Find where the given text appears and provide that cell's center as [X, Y] coordinate. 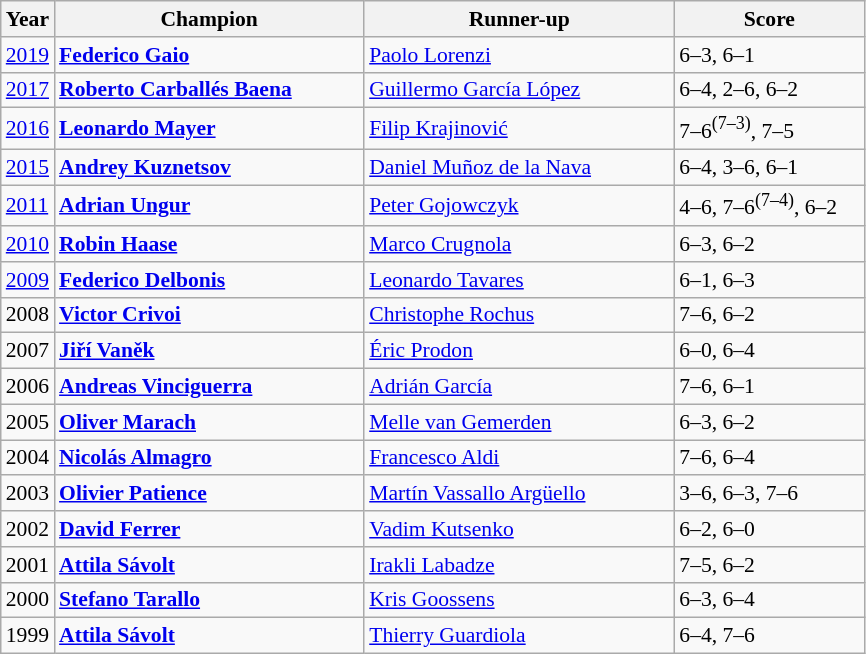
6–4, 2–6, 6–2 [769, 90]
Federico Gaio [209, 55]
2019 [28, 55]
2016 [28, 128]
6–3, 6–4 [769, 601]
6–4, 3–6, 6–1 [769, 167]
Nicolás Almagro [209, 458]
Year [28, 19]
Daniel Muñoz de la Nava [519, 167]
7–6, 6–1 [769, 387]
Victor Crivoi [209, 316]
7–5, 6–2 [769, 565]
2003 [28, 494]
2011 [28, 206]
Paolo Lorenzi [519, 55]
Leonardo Tavares [519, 280]
7–6(7–3), 7–5 [769, 128]
2002 [28, 529]
2001 [28, 565]
Leonardo Mayer [209, 128]
Robin Haase [209, 244]
David Ferrer [209, 529]
Christophe Rochus [519, 316]
Federico Delbonis [209, 280]
2010 [28, 244]
Adrian Ungur [209, 206]
1999 [28, 636]
Guillermo García López [519, 90]
2006 [28, 387]
2009 [28, 280]
2000 [28, 601]
Filip Krajinović [519, 128]
Irakli Labadze [519, 565]
3–6, 6–3, 7–6 [769, 494]
Stefano Tarallo [209, 601]
Melle van Gemerden [519, 422]
Martín Vassallo Argüello [519, 494]
6–2, 6–0 [769, 529]
2015 [28, 167]
7–6, 6–4 [769, 458]
Adrián García [519, 387]
2004 [28, 458]
Andrey Kuznetsov [209, 167]
7–6, 6–2 [769, 316]
Kris Goossens [519, 601]
4–6, 7–6(7–4), 6–2 [769, 206]
Vadim Kutsenko [519, 529]
Oliver Marach [209, 422]
Olivier Patience [209, 494]
Jiří Vaněk [209, 351]
2017 [28, 90]
Éric Prodon [519, 351]
2007 [28, 351]
Francesco Aldi [519, 458]
Marco Crugnola [519, 244]
6–4, 7–6 [769, 636]
2008 [28, 316]
6–0, 6–4 [769, 351]
6–1, 6–3 [769, 280]
Champion [209, 19]
Roberto Carballés Baena [209, 90]
6–3, 6–1 [769, 55]
Score [769, 19]
Andreas Vinciguerra [209, 387]
Thierry Guardiola [519, 636]
2005 [28, 422]
Peter Gojowczyk [519, 206]
Runner-up [519, 19]
